Output the [X, Y] coordinate of the center of the cell containing the given text.  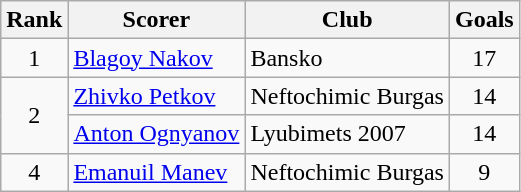
Scorer [156, 20]
Rank [34, 20]
1 [34, 58]
2 [34, 115]
Goals [484, 20]
Club [348, 20]
9 [484, 172]
Blagoy Nakov [156, 58]
Lyubimets 2007 [348, 134]
Bansko [348, 58]
Anton Ognyanov [156, 134]
17 [484, 58]
Zhivko Petkov [156, 96]
4 [34, 172]
Emanuil Manev [156, 172]
